For the text-containing cell, return its midpoint in [X, Y] coordinate format. 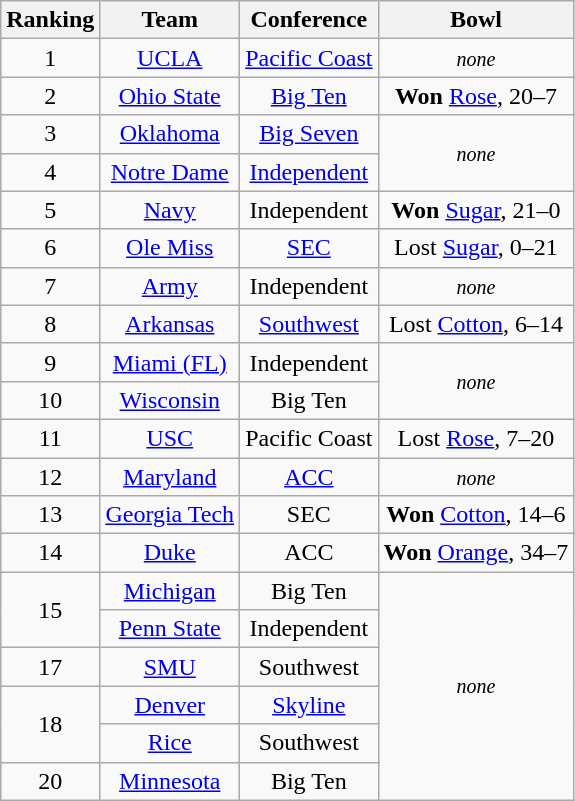
Conference [309, 20]
9 [50, 362]
Michigan [170, 591]
Oklahoma [170, 134]
12 [50, 477]
6 [50, 248]
Lost Rose, 7–20 [476, 438]
Won Sugar, 21–0 [476, 210]
Army [170, 286]
Duke [170, 553]
Penn State [170, 629]
SMU [170, 667]
2 [50, 96]
Won Rose, 20–7 [476, 96]
Rice [170, 743]
Wisconsin [170, 400]
Bowl [476, 20]
Big Seven [309, 134]
Won Orange, 34–7 [476, 553]
Won Cotton, 14–6 [476, 515]
15 [50, 610]
Team [170, 20]
10 [50, 400]
Notre Dame [170, 172]
Maryland [170, 477]
Georgia Tech [170, 515]
13 [50, 515]
20 [50, 781]
Miami (FL) [170, 362]
Ole Miss [170, 248]
Ohio State [170, 96]
5 [50, 210]
Arkansas [170, 324]
8 [50, 324]
11 [50, 438]
18 [50, 724]
4 [50, 172]
14 [50, 553]
Lost Cotton, 6–14 [476, 324]
Minnesota [170, 781]
Navy [170, 210]
USC [170, 438]
UCLA [170, 58]
Skyline [309, 705]
3 [50, 134]
1 [50, 58]
Denver [170, 705]
7 [50, 286]
17 [50, 667]
Ranking [50, 20]
Lost Sugar, 0–21 [476, 248]
